Scan for the cell matching the given text and deliver its (X, Y) coordinate at center. 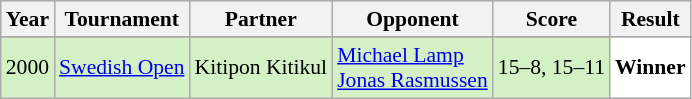
Winner (650, 68)
Michael Lamp Jonas Rasmussen (412, 68)
Result (650, 19)
2000 (28, 68)
Swedish Open (122, 68)
Score (552, 19)
Tournament (122, 19)
Opponent (412, 19)
Partner (260, 19)
15–8, 15–11 (552, 68)
Year (28, 19)
Kitipon Kitikul (260, 68)
